Output the [X, Y] coordinate of the center of the cell containing the given text.  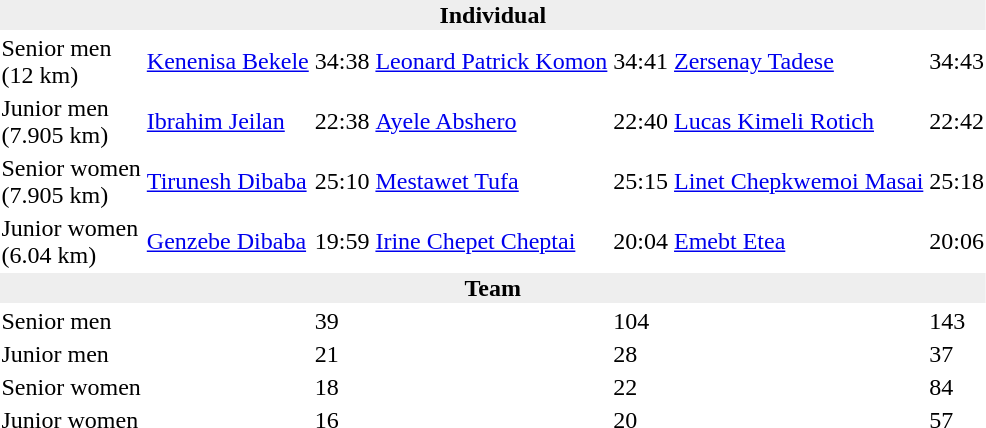
Mestawet Tufa [492, 182]
22:42 [957, 122]
22:38 [342, 122]
34:38 [342, 62]
22:40 [641, 122]
Genzebe Dibaba [228, 242]
Leonard Patrick Komon [492, 62]
Kenenisa Bekele [228, 62]
20:04 [641, 242]
Junior men [71, 354]
Junior women(6.04 km) [71, 242]
Senior women(7.905 km) [71, 182]
Tirunesh Dibaba [228, 182]
25:18 [957, 182]
34:43 [957, 62]
37 [957, 354]
Team [493, 288]
25:15 [641, 182]
28 [641, 354]
Zersenay Tadese [799, 62]
Lucas Kimeli Rotich [799, 122]
18 [342, 387]
Senior women [71, 387]
Senior men [71, 321]
22 [641, 387]
39 [342, 321]
Linet Chepkwemoi Masai [799, 182]
Senior men(12 km) [71, 62]
Emebt Etea [799, 242]
34:41 [641, 62]
21 [342, 354]
104 [641, 321]
19:59 [342, 242]
Individual [493, 15]
Junior men(7.905 km) [71, 122]
Irine Chepet Cheptai [492, 242]
20:06 [957, 242]
25:10 [342, 182]
143 [957, 321]
84 [957, 387]
Ayele Abshero [492, 122]
Ibrahim Jeilan [228, 122]
